Detect which cell encompasses the target text, then output its (X, Y) center coordinate. 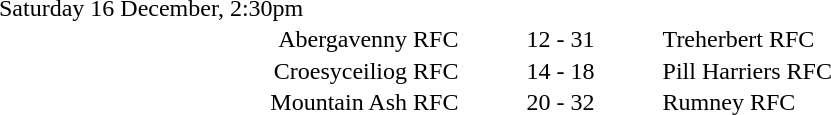
12 - 31 (560, 39)
14 - 18 (560, 71)
